Locate the cell with the specified text and output its [X, Y] center coordinate. 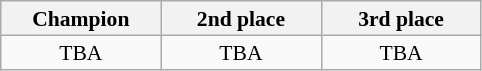
2nd place [241, 18]
3rd place [401, 18]
Champion [81, 18]
